Pinpoint the cell where the given text exists, returning its [X, Y] midpoint coordinate. 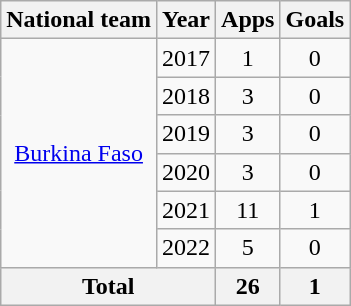
2019 [186, 134]
Year [186, 20]
2018 [186, 96]
Apps [248, 20]
5 [248, 248]
Total [108, 286]
11 [248, 210]
2020 [186, 172]
2021 [186, 210]
Goals [315, 20]
2017 [186, 58]
26 [248, 286]
2022 [186, 248]
National team [79, 20]
Burkina Faso [79, 153]
